Scan for the cell matching the given text and deliver its (X, Y) coordinate at center. 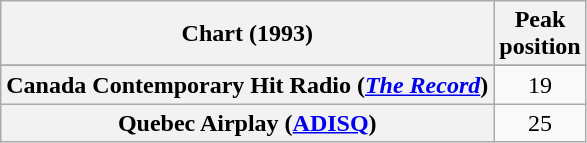
Canada Contemporary Hit Radio (The Record) (248, 85)
25 (540, 123)
Peakposition (540, 34)
19 (540, 85)
Chart (1993) (248, 34)
Quebec Airplay (ADISQ) (248, 123)
